Scan for the cell matching the given text and deliver its [x, y] coordinate at center. 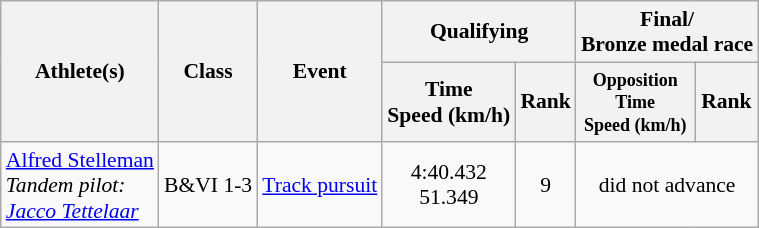
Final/Bronze medal race [667, 32]
Athlete(s) [80, 72]
Class [208, 72]
Qualifying [479, 32]
Event [320, 72]
OppositionTimeSpeed (km/h) [636, 102]
TimeSpeed (km/h) [448, 102]
